Detect which cell encompasses the target text, then output its (X, Y) center coordinate. 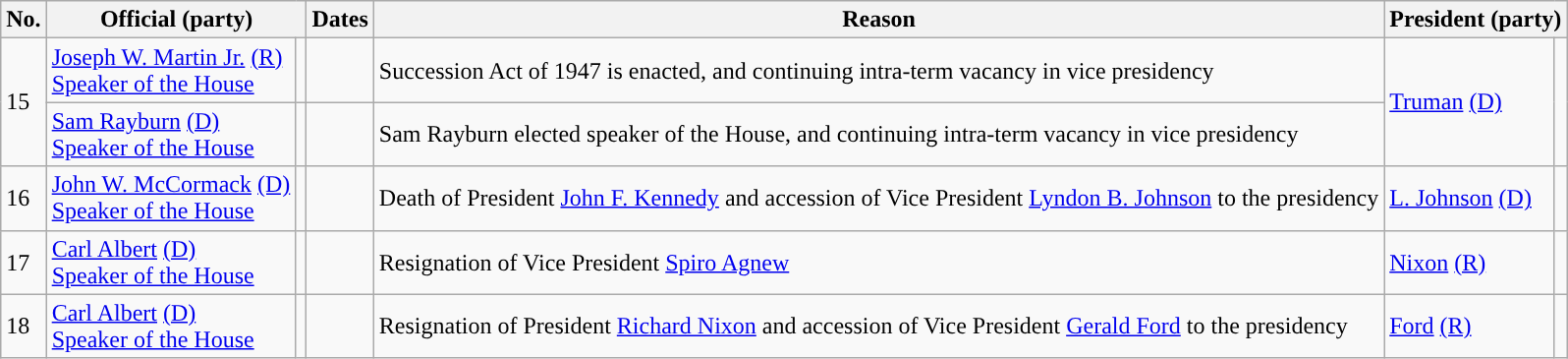
Nixon (R) (1470, 262)
Truman (D) (1470, 102)
Resignation of President Richard Nixon and accession of Vice President Gerald Ford to the presidency (878, 327)
16 (24, 199)
Joseph W. Martin Jr. (R)Speaker of the House (171, 71)
Succession Act of 1947 is enacted, and continuing intra-term vacancy in vice presidency (878, 71)
Resignation of Vice President Spiro Agnew (878, 262)
No. (24, 20)
Sam Rayburn (D)Speaker of the House (171, 134)
John W. McCormack (D)Speaker of the House (171, 199)
Sam Rayburn elected speaker of the House, and continuing intra-term vacancy in vice presidency (878, 134)
Dates (340, 20)
L. Johnson (D) (1470, 199)
Reason (878, 20)
17 (24, 262)
15 (24, 102)
Death of President John F. Kennedy and accession of Vice President Lyndon B. Johnson to the presidency (878, 199)
Official (party) (177, 20)
18 (24, 327)
Ford (R) (1470, 327)
President (party) (1476, 20)
